Provide the [X, Y] coordinate of the cell's center where the given text is located.  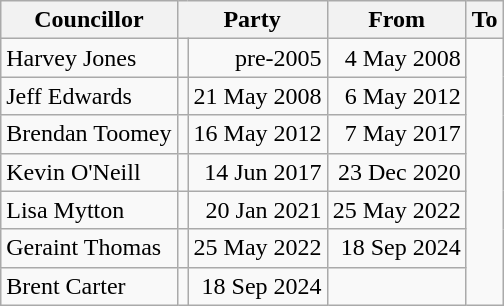
Jeff Edwards [89, 96]
Brent Carter [89, 286]
7 May 2017 [396, 134]
4 May 2008 [396, 58]
Geraint Thomas [89, 248]
6 May 2012 [396, 96]
Harvey Jones [89, 58]
Brendan Toomey [89, 134]
From [396, 20]
Party [252, 20]
Councillor [89, 20]
Lisa Mytton [89, 210]
20 Jan 2021 [258, 210]
14 Jun 2017 [258, 172]
Kevin O'Neill [89, 172]
21 May 2008 [258, 96]
23 Dec 2020 [396, 172]
pre-2005 [258, 58]
To [484, 20]
16 May 2012 [258, 134]
